Find where the given text appears and provide that cell's center as [x, y] coordinate. 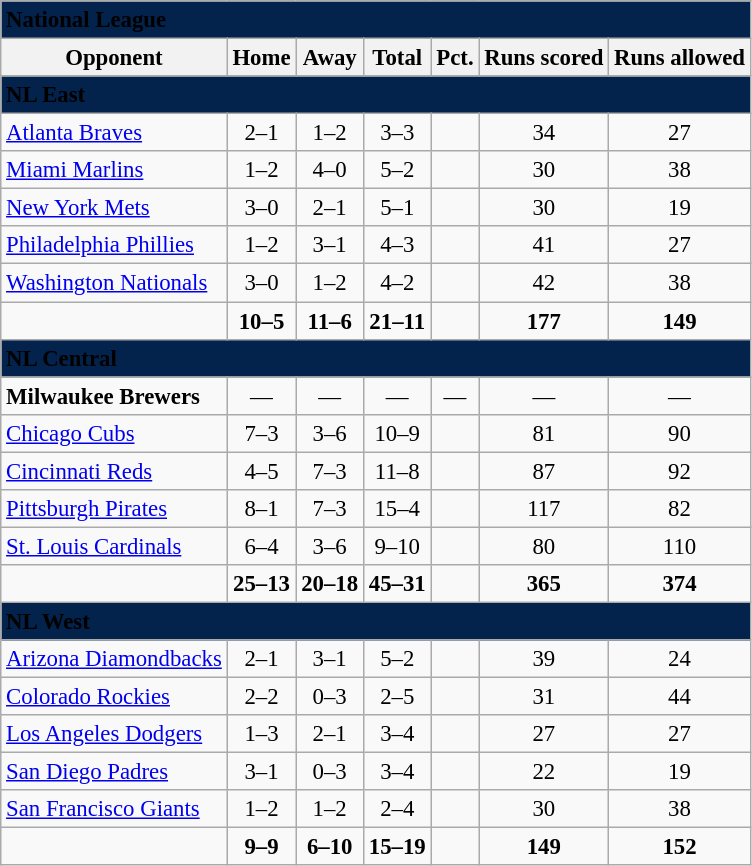
2–2 [262, 697]
87 [544, 471]
42 [544, 283]
6–10 [330, 847]
45–31 [397, 584]
National League [376, 20]
Atlanta Braves [114, 133]
2–5 [397, 697]
365 [544, 584]
9–9 [262, 847]
8–1 [262, 509]
41 [544, 245]
NL West [376, 621]
34 [544, 133]
4–5 [262, 471]
92 [680, 471]
Colorado Rockies [114, 697]
St. Louis Cardinals [114, 546]
117 [544, 509]
10–5 [262, 321]
80 [544, 546]
Arizona Diamondbacks [114, 659]
11–8 [397, 471]
11–6 [330, 321]
Milwaukee Brewers [114, 396]
Runs scored [544, 58]
Total [397, 58]
Pittsburgh Pirates [114, 509]
20–18 [330, 584]
2–4 [397, 809]
374 [680, 584]
15–4 [397, 509]
82 [680, 509]
Away [330, 58]
4–0 [330, 170]
4–2 [397, 283]
Pct. [455, 58]
Cincinnati Reds [114, 471]
21–11 [397, 321]
4–3 [397, 245]
Chicago Cubs [114, 433]
NL East [376, 95]
Home [262, 58]
3–3 [397, 133]
39 [544, 659]
NL Central [376, 358]
New York Mets [114, 208]
177 [544, 321]
25–13 [262, 584]
31 [544, 697]
22 [544, 772]
152 [680, 847]
San Diego Padres [114, 772]
1–3 [262, 734]
81 [544, 433]
Philadelphia Phillies [114, 245]
110 [680, 546]
9–10 [397, 546]
44 [680, 697]
15–19 [397, 847]
10–9 [397, 433]
5–1 [397, 208]
Los Angeles Dodgers [114, 734]
90 [680, 433]
24 [680, 659]
Opponent [114, 58]
6–4 [262, 546]
Miami Marlins [114, 170]
Washington Nationals [114, 283]
Runs allowed [680, 58]
San Francisco Giants [114, 809]
